For the text-containing cell, return its midpoint in (X, Y) coordinate format. 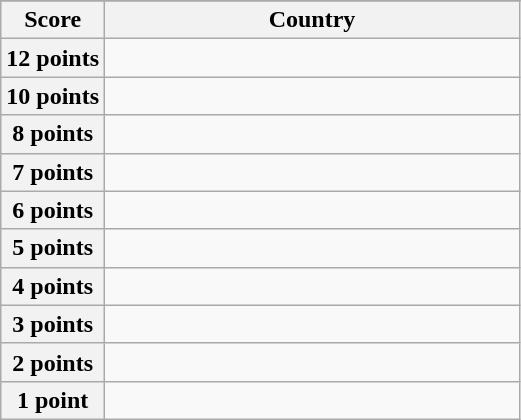
2 points (53, 362)
7 points (53, 172)
4 points (53, 286)
6 points (53, 210)
5 points (53, 248)
12 points (53, 58)
Country (312, 20)
8 points (53, 134)
3 points (53, 324)
1 point (53, 400)
Score (53, 20)
10 points (53, 96)
